For the text-containing cell, return its midpoint in [X, Y] coordinate format. 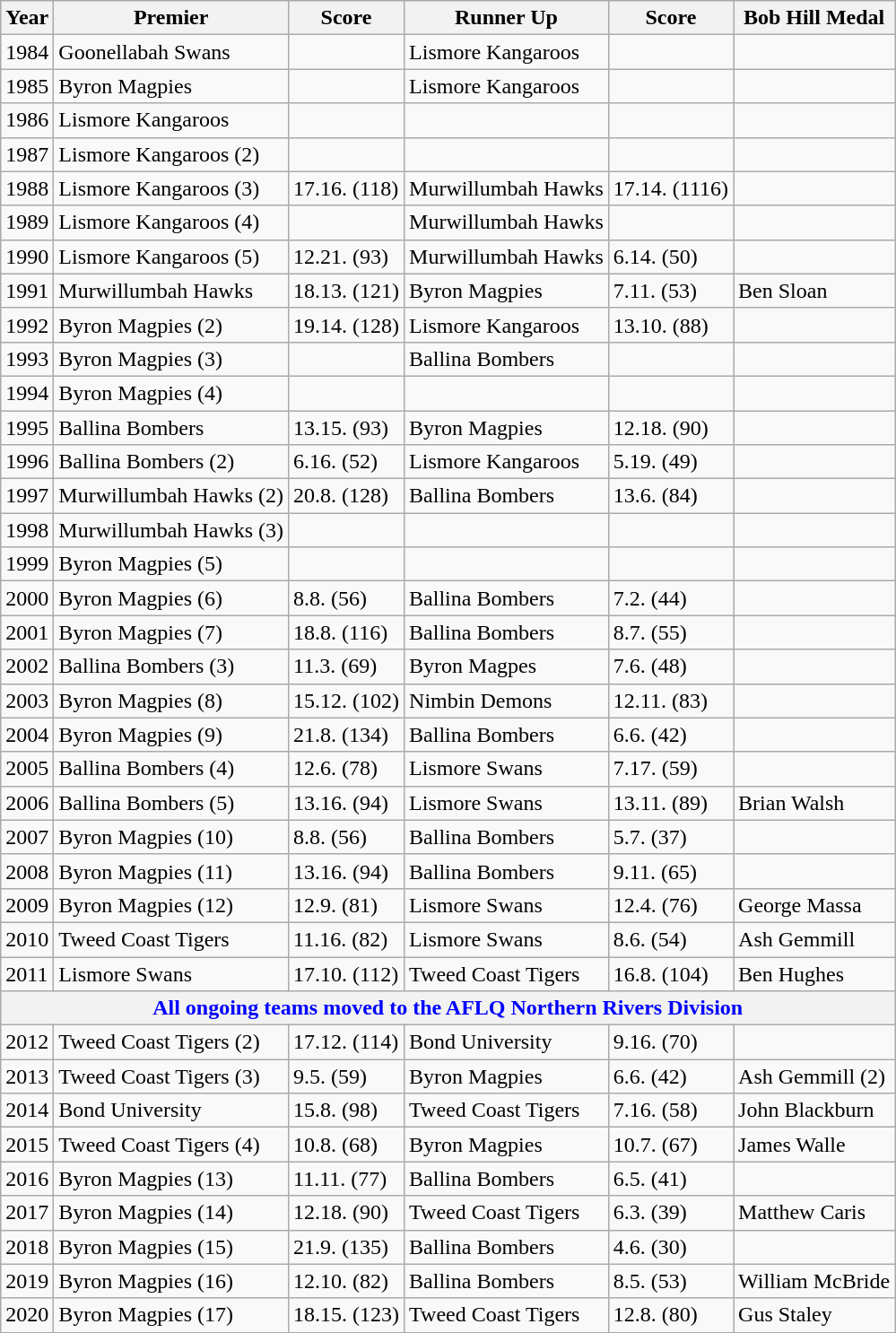
18.13. (121) [346, 291]
Byron Magpies (17) [171, 1315]
2019 [27, 1281]
2010 [27, 939]
Byron Magpies (16) [171, 1281]
1987 [27, 154]
William McBride [814, 1281]
12.6. (78) [346, 769]
5.19. (49) [671, 462]
1992 [27, 325]
Byron Magpies (10) [171, 837]
Byron Magpies (2) [171, 325]
Byron Magpies (12) [171, 905]
Ben Sloan [814, 291]
Lismore Kangaroos (3) [171, 188]
2001 [27, 632]
Tweed Coast Tigers (4) [171, 1145]
7.2. (44) [671, 598]
2002 [27, 666]
Nimbin Demons [507, 701]
12.9. (81) [346, 905]
Lismore Kangaroos (5) [171, 257]
James Walle [814, 1145]
1999 [27, 564]
John Blackburn [814, 1111]
10.7. (67) [671, 1145]
1986 [27, 120]
1984 [27, 52]
Murwillumbah Hawks (3) [171, 530]
20.8. (128) [346, 496]
2020 [27, 1315]
16.8. (104) [671, 973]
17.12. (114) [346, 1042]
Lismore Kangaroos (4) [171, 222]
Tweed Coast Tigers (3) [171, 1076]
11.3. (69) [346, 666]
1996 [27, 462]
9.5. (59) [346, 1076]
2017 [27, 1213]
21.9. (135) [346, 1247]
Ballina Bombers (2) [171, 462]
11.11. (77) [346, 1179]
Byron Magpies (11) [171, 871]
12.11. (83) [671, 701]
Goonellabah Swans [171, 52]
Ben Hughes [814, 973]
George Massa [814, 905]
11.16. (82) [346, 939]
8.6. (54) [671, 939]
7.16. (58) [671, 1111]
6.14. (50) [671, 257]
19.14. (128) [346, 325]
15.8. (98) [346, 1111]
1997 [27, 496]
1998 [27, 530]
2012 [27, 1042]
12.8. (80) [671, 1315]
Ballina Bombers (4) [171, 769]
2003 [27, 701]
2011 [27, 973]
Matthew Caris [814, 1213]
2004 [27, 735]
1991 [27, 291]
Byron Magpies (14) [171, 1213]
2005 [27, 769]
2009 [27, 905]
17.16. (118) [346, 188]
2000 [27, 598]
Ballina Bombers (5) [171, 803]
2007 [27, 837]
1990 [27, 257]
Byron Magpes [507, 666]
9.16. (70) [671, 1042]
7.6. (48) [671, 666]
Byron Magpies (9) [171, 735]
Byron Magpies (15) [171, 1247]
Byron Magpies (5) [171, 564]
4.6. (30) [671, 1247]
2018 [27, 1247]
2016 [27, 1179]
Runner Up [507, 18]
Lismore Kangaroos (2) [171, 154]
Tweed Coast Tigers (2) [171, 1042]
9.11. (65) [671, 871]
7.17. (59) [671, 769]
13.10. (88) [671, 325]
2014 [27, 1111]
17.10. (112) [346, 973]
18.8. (116) [346, 632]
Ash Gemmill (2) [814, 1076]
Premier [171, 18]
1995 [27, 428]
Byron Magpies (7) [171, 632]
13.15. (93) [346, 428]
1988 [27, 188]
1985 [27, 86]
12.4. (76) [671, 905]
1989 [27, 222]
Ash Gemmill [814, 939]
13.6. (84) [671, 496]
Byron Magpies (4) [171, 393]
Year [27, 18]
8.7. (55) [671, 632]
18.15. (123) [346, 1315]
12.10. (82) [346, 1281]
Byron Magpies (8) [171, 701]
15.12. (102) [346, 701]
Murwillumbah Hawks (2) [171, 496]
2015 [27, 1145]
5.7. (37) [671, 837]
All ongoing teams moved to the AFLQ Northern Rivers Division [448, 1008]
12.21. (93) [346, 257]
6.3. (39) [671, 1213]
8.5. (53) [671, 1281]
Gus Staley [814, 1315]
Byron Magpies (3) [171, 359]
13.11. (89) [671, 803]
Bob Hill Medal [814, 18]
6.16. (52) [346, 462]
Brian Walsh [814, 803]
21.8. (134) [346, 735]
1993 [27, 359]
17.14. (1116) [671, 188]
Byron Magpies (13) [171, 1179]
Byron Magpies (6) [171, 598]
2013 [27, 1076]
Ballina Bombers (3) [171, 666]
1994 [27, 393]
2008 [27, 871]
6.5. (41) [671, 1179]
2006 [27, 803]
7.11. (53) [671, 291]
10.8. (68) [346, 1145]
